Detect which cell encompasses the target text, then output its [X, Y] center coordinate. 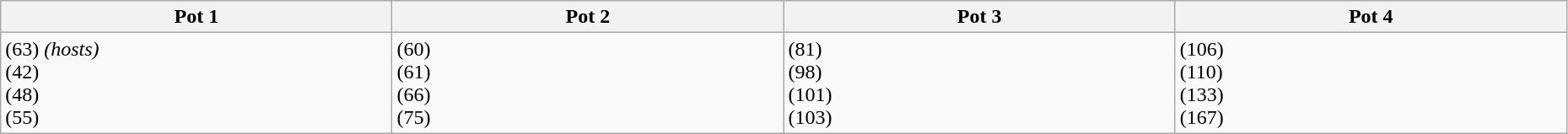
(81) (98) (101) (103) [979, 83]
Pot 1 [197, 17]
Pot 2 [588, 17]
Pot 3 [979, 17]
(60) (61) (66) (75) [588, 83]
(63) (hosts) (42) (48) (55) [197, 83]
(106) (110) (133) (167) [1371, 83]
Pot 4 [1371, 17]
